Search for the cell housing the specified text and yield its (x, y) center coordinate. 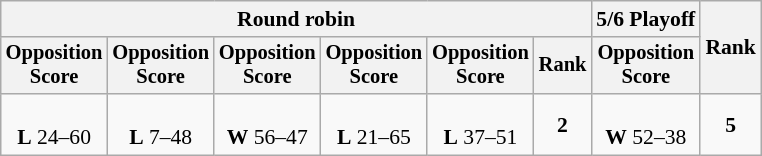
W 56–47 (268, 124)
L 37–51 (480, 124)
Round robin (296, 19)
L 21–65 (374, 124)
2 (563, 124)
L 7–48 (160, 124)
5 (730, 124)
L 24–60 (54, 124)
W 52–38 (646, 124)
5/6 Playoff (646, 19)
